Capture the cell that displays the provided text and extract its [x, y] central coordinate. 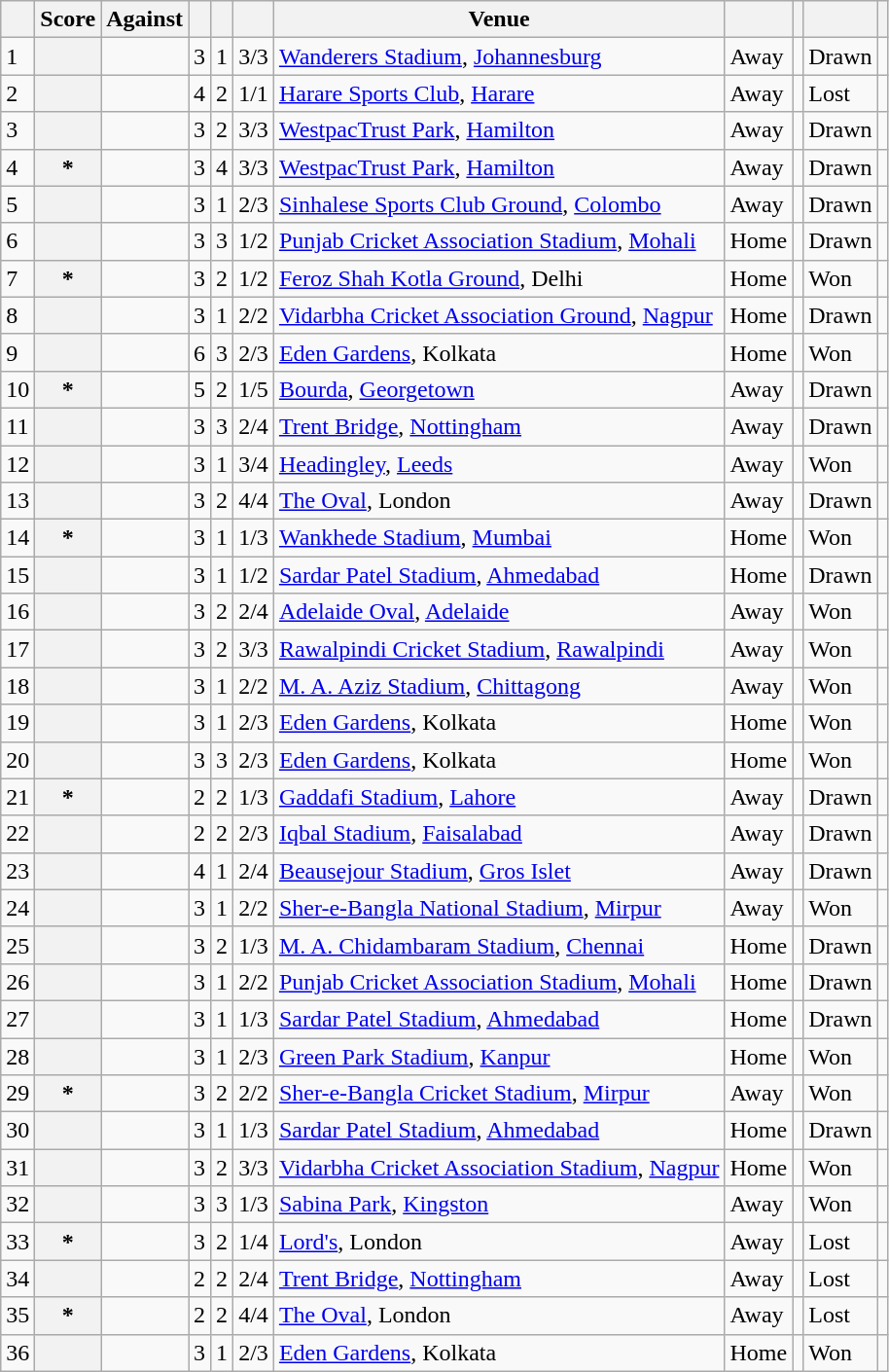
16 [18, 612]
29 [18, 1094]
1/5 [254, 389]
13 [18, 501]
10 [18, 389]
15 [18, 575]
30 [18, 1131]
Sher-e-Bangla Cricket Stadium, Mirpur [499, 1094]
Green Park Stadium, Kanpur [499, 1056]
21 [18, 797]
M. A. Aziz Stadium, Chittagong [499, 686]
32 [18, 1205]
26 [18, 982]
Sher-e-Bangla National Stadium, Mirpur [499, 908]
Vidarbha Cricket Association Stadium, Nagpur [499, 1168]
Vidarbha Cricket Association Ground, Nagpur [499, 315]
M. A. Chidambaram Stadium, Chennai [499, 945]
23 [18, 871]
3/4 [254, 464]
Headingley, Leeds [499, 464]
Gaddafi Stadium, Lahore [499, 797]
1/4 [254, 1242]
27 [18, 1019]
Score [68, 19]
12 [18, 464]
33 [18, 1242]
31 [18, 1168]
18 [18, 686]
17 [18, 649]
19 [18, 723]
22 [18, 834]
14 [18, 538]
Beausejour Stadium, Gros Islet [499, 871]
Adelaide Oval, Adelaide [499, 612]
11 [18, 426]
Sabina Park, Kingston [499, 1205]
Lord's, London [499, 1242]
35 [18, 1316]
Against [145, 19]
25 [18, 945]
24 [18, 908]
Bourda, Georgetown [499, 389]
9 [18, 352]
36 [18, 1353]
Rawalpindi Cricket Stadium, Rawalpindi [499, 649]
Venue [499, 19]
Sinhalese Sports Club Ground, Colombo [499, 204]
Harare Sports Club, Harare [499, 93]
Iqbal Stadium, Faisalabad [499, 834]
7 [18, 278]
20 [18, 760]
Wanderers Stadium, Johannesburg [499, 56]
1/1 [254, 93]
8 [18, 315]
Feroz Shah Kotla Ground, Delhi [499, 278]
34 [18, 1279]
Wankhede Stadium, Mumbai [499, 538]
28 [18, 1056]
